Identify which cell holds the provided text, then report its [x, y] central coordinate. 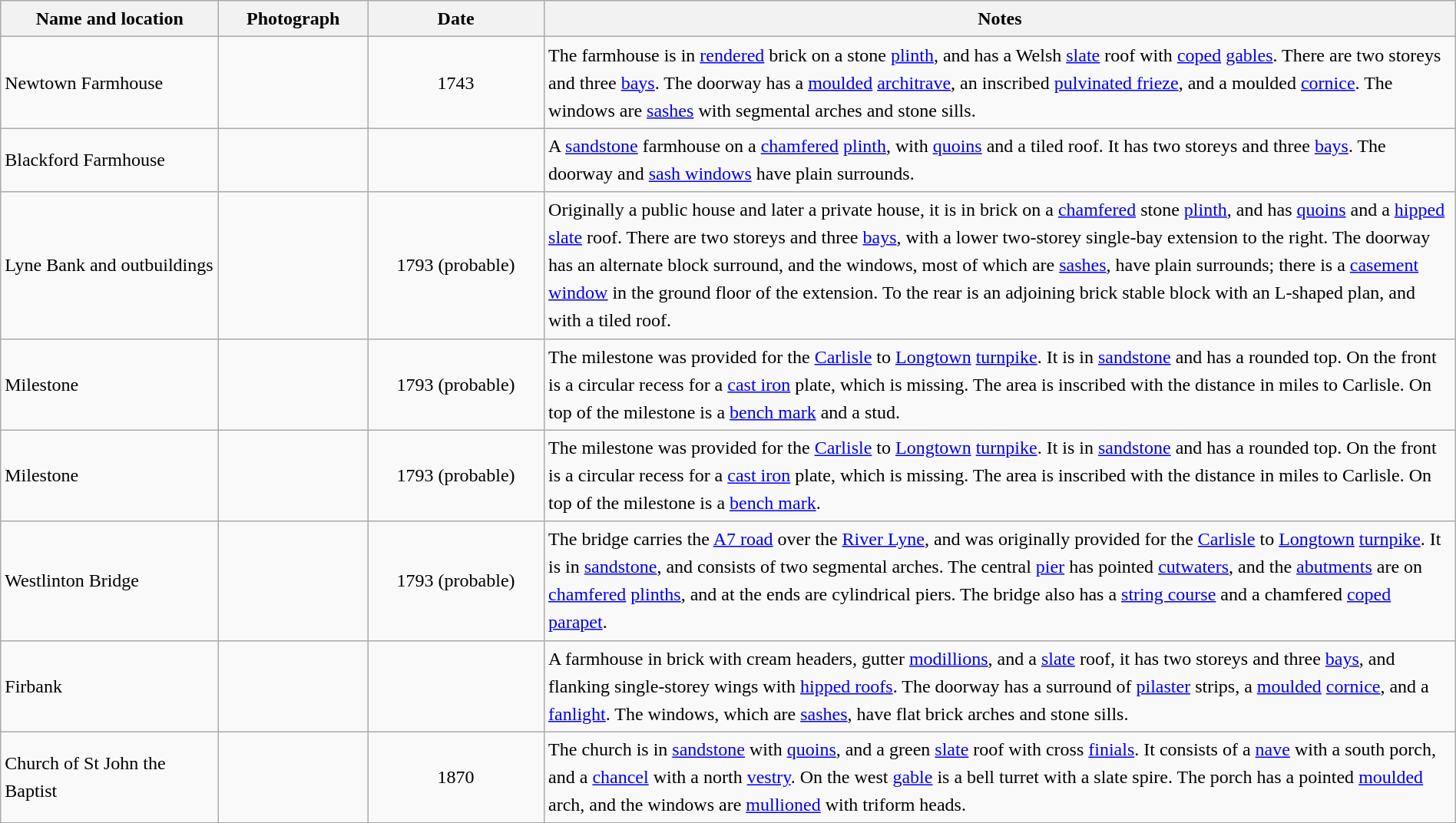
1743 [456, 83]
Lyne Bank and outbuildings [110, 266]
Westlinton Bridge [110, 580]
Date [456, 18]
Blackford Farmhouse [110, 160]
1870 [456, 777]
Newtown Farmhouse [110, 83]
Name and location [110, 18]
Photograph [293, 18]
Firbank [110, 686]
Notes [1000, 18]
Church of St John the Baptist [110, 777]
